Return [X, Y] of the center of cell containing provided text 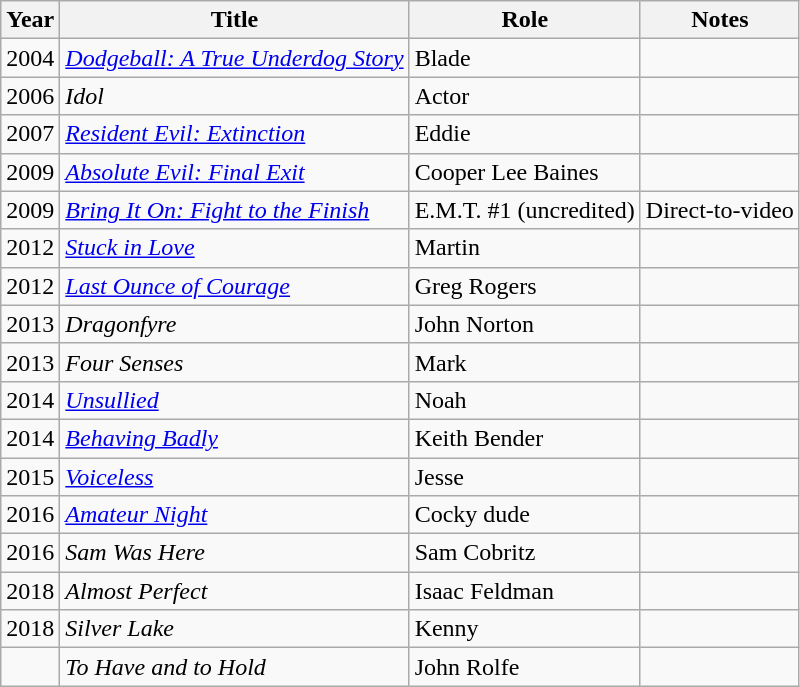
Mark [524, 362]
Bring It On: Fight to the Finish [234, 210]
Noah [524, 400]
Almost Perfect [234, 591]
Eddie [524, 134]
Dodgeball: A True Underdog Story [234, 58]
Silver Lake [234, 629]
E.M.T. #1 (uncredited) [524, 210]
Isaac Feldman [524, 591]
Actor [524, 96]
Title [234, 20]
Greg Rogers [524, 286]
John Rolfe [524, 667]
Absolute Evil: Final Exit [234, 172]
Year [30, 20]
Voiceless [234, 477]
Jesse [524, 477]
Keith Bender [524, 438]
Sam Cobritz [524, 553]
Direct-to-video [720, 210]
Notes [720, 20]
Kenny [524, 629]
Cocky dude [524, 515]
2006 [30, 96]
2007 [30, 134]
Idol [234, 96]
Amateur Night [234, 515]
Behaving Badly [234, 438]
Role [524, 20]
Last Ounce of Courage [234, 286]
Four Senses [234, 362]
Stuck in Love [234, 248]
Sam Was Here [234, 553]
Cooper Lee Baines [524, 172]
John Norton [524, 324]
Martin [524, 248]
2015 [30, 477]
To Have and to Hold [234, 667]
Unsullied [234, 400]
Dragonfyre [234, 324]
Resident Evil: Extinction [234, 134]
Blade [524, 58]
2004 [30, 58]
